Return [x, y] of the center of cell containing provided text 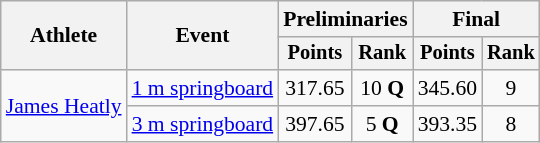
8 [511, 124]
5 Q [382, 124]
317.65 [315, 88]
3 m springboard [203, 124]
Final [476, 19]
James Heatly [64, 106]
393.35 [448, 124]
Event [203, 36]
10 Q [382, 88]
Athlete [64, 36]
Preliminaries [345, 19]
9 [511, 88]
1 m springboard [203, 88]
397.65 [315, 124]
345.60 [448, 88]
